Identify which cell holds the provided text, then report its (X, Y) central coordinate. 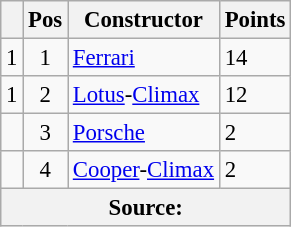
Lotus-Climax (144, 95)
4 (46, 170)
Source: (146, 208)
Ferrari (144, 58)
Points (254, 20)
Cooper-Climax (144, 170)
12 (254, 95)
3 (46, 133)
Constructor (144, 20)
Pos (46, 20)
Porsche (144, 133)
14 (254, 58)
